Locate the cell with the specified text and output its [X, Y] center coordinate. 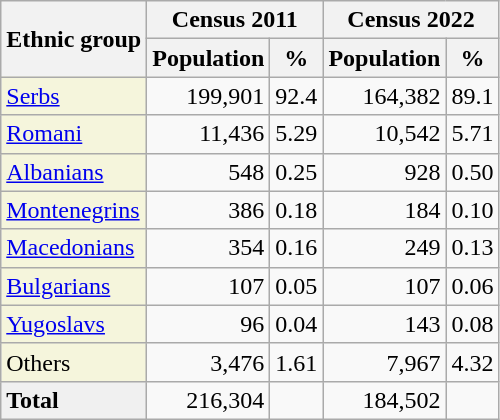
Montenegrins [74, 210]
354 [208, 248]
249 [384, 248]
Romani [74, 134]
Total [74, 400]
3,476 [208, 362]
7,967 [384, 362]
0.04 [296, 324]
928 [384, 172]
0.05 [296, 286]
0.25 [296, 172]
0.10 [472, 210]
0.08 [472, 324]
10,542 [384, 134]
89.1 [472, 96]
Macedonians [74, 248]
184 [384, 210]
92.4 [296, 96]
216,304 [208, 400]
96 [208, 324]
Census 2011 [235, 20]
0.06 [472, 286]
0.18 [296, 210]
Bulgarians [74, 286]
386 [208, 210]
5.71 [472, 134]
11,436 [208, 134]
5.29 [296, 134]
Ethnic group [74, 39]
548 [208, 172]
1.61 [296, 362]
164,382 [384, 96]
199,901 [208, 96]
0.16 [296, 248]
0.13 [472, 248]
0.50 [472, 172]
Albanians [74, 172]
Census 2022 [411, 20]
4.32 [472, 362]
143 [384, 324]
Others [74, 362]
Serbs [74, 96]
Yugoslavs [74, 324]
184,502 [384, 400]
